Find where the given text appears and provide that cell's center as (x, y) coordinate. 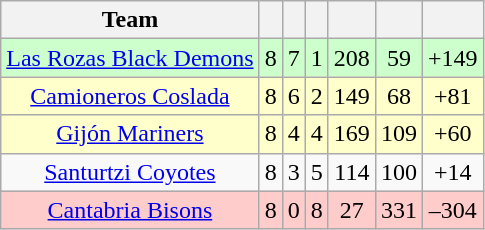
+14 (452, 172)
Gijón Mariners (130, 134)
1 (316, 58)
149 (352, 96)
–304 (452, 210)
3 (294, 172)
Team (130, 20)
+60 (452, 134)
0 (294, 210)
+81 (452, 96)
169 (352, 134)
Santurtzi Coyotes (130, 172)
331 (398, 210)
2 (316, 96)
68 (398, 96)
59 (398, 58)
Camioneros Coslada (130, 96)
27 (352, 210)
208 (352, 58)
6 (294, 96)
114 (352, 172)
109 (398, 134)
100 (398, 172)
7 (294, 58)
Cantabria Bisons (130, 210)
5 (316, 172)
+149 (452, 58)
Las Rozas Black Demons (130, 58)
